Return [x, y] of the center of cell containing provided text 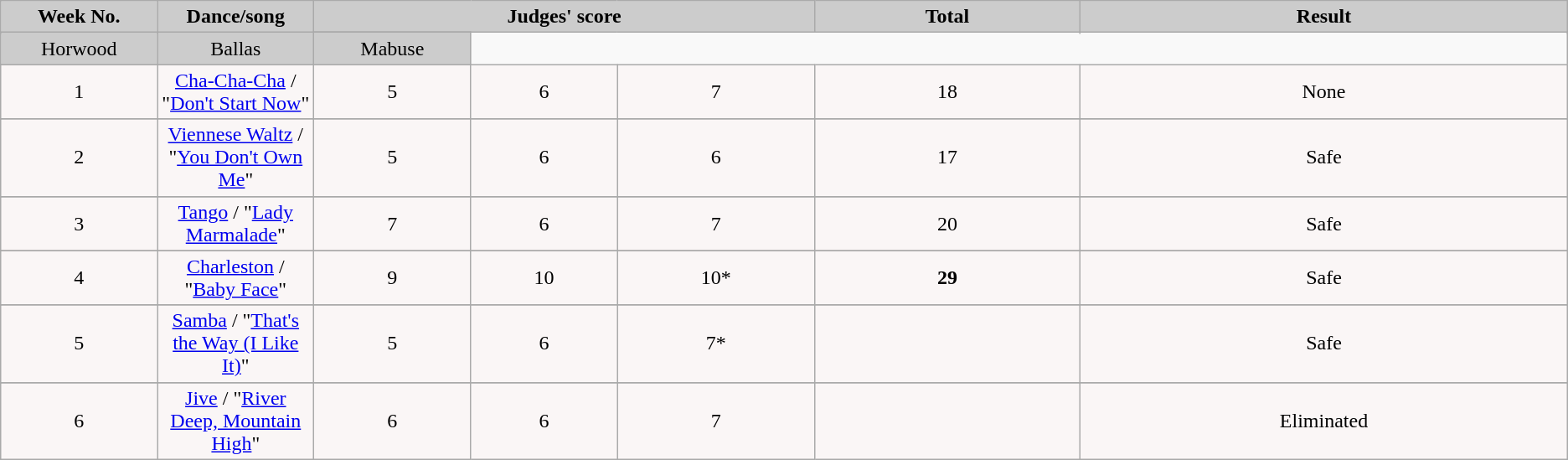
Samba / "That's the Way (I Like It)" [236, 344]
7* [715, 344]
Week No. [79, 17]
Jive / "River Deep, Mountain High" [236, 421]
Ballas [236, 49]
1 [79, 92]
Viennese Waltz / "You Don't Own Me" [236, 158]
Horwood [79, 49]
Dance/song [236, 17]
Mabuse [392, 49]
None [1324, 92]
Eliminated [1324, 421]
Judges' score [565, 17]
10 [544, 278]
Charleston / "Baby Face" [236, 278]
29 [947, 278]
Total [947, 17]
Cha-Cha-Cha / "Don't Start Now" [236, 92]
17 [947, 158]
18 [947, 92]
4 [79, 278]
2 [79, 158]
Tango / "Lady Marmalade" [236, 223]
20 [947, 223]
9 [392, 278]
3 [79, 223]
10* [715, 278]
Result [1324, 17]
